Pinpoint the cell where the given text exists, returning its (X, Y) midpoint coordinate. 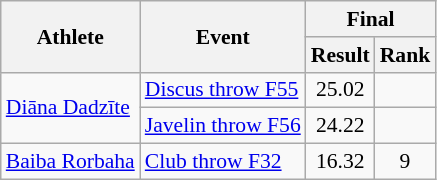
Baiba Rorbaha (70, 162)
Discus throw F55 (223, 90)
16.32 (340, 162)
Diāna Dadzīte (70, 108)
Club throw F32 (223, 162)
Result (340, 55)
25.02 (340, 90)
Athlete (70, 36)
9 (406, 162)
Final (370, 19)
Event (223, 36)
Javelin throw F56 (223, 126)
24.22 (340, 126)
Rank (406, 55)
